Output the [x, y] coordinate of the center of the cell containing the given text.  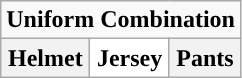
Helmet [46, 58]
Uniform Combination [121, 20]
Jersey [130, 58]
Pants [204, 58]
